Identify which cell holds the provided text, then report its [x, y] central coordinate. 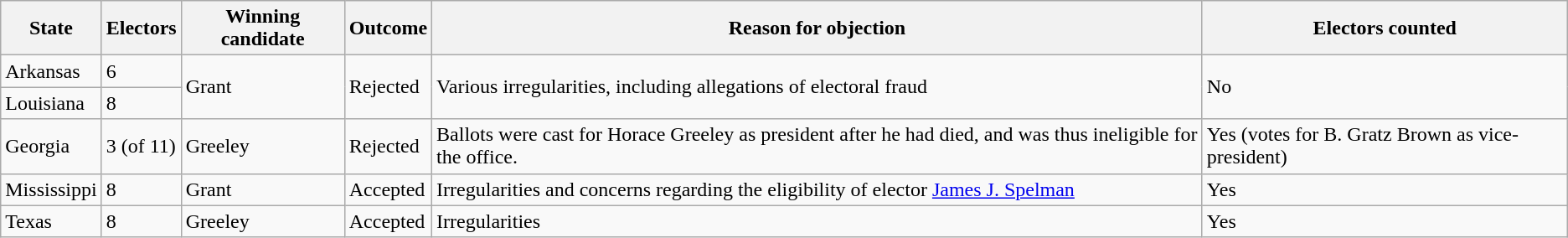
Louisiana [51, 103]
Georgia [51, 146]
Texas [51, 221]
Outcome [388, 28]
Various irregularities, including allegations of electoral fraud [818, 87]
3 (of 11) [141, 146]
State [51, 28]
Electors [141, 28]
Electors counted [1385, 28]
Yes (votes for B. Gratz Brown as vice-president) [1385, 146]
No [1385, 87]
Mississippi [51, 189]
Irregularities and concerns regarding the eligibility of elector James J. Spelman [818, 189]
6 [141, 71]
Irregularities [818, 221]
Winning candidate [263, 28]
Ballots were cast for Horace Greeley as president after he had died, and was thus ineligible for the office. [818, 146]
Reason for objection [818, 28]
Arkansas [51, 71]
